Scan for the cell matching the given text and deliver its [x, y] coordinate at center. 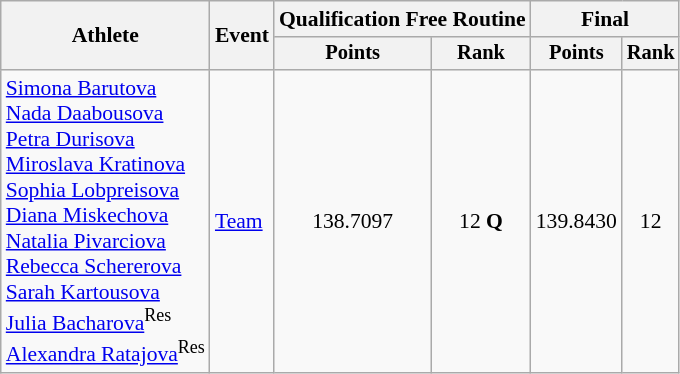
12 [651, 221]
12 Q [480, 221]
139.8430 [576, 221]
Team [242, 221]
138.7097 [352, 221]
Final [606, 19]
Event [242, 36]
Qualification Free Routine [402, 19]
Athlete [106, 36]
